Scan for the cell matching the given text and deliver its [x, y] coordinate at center. 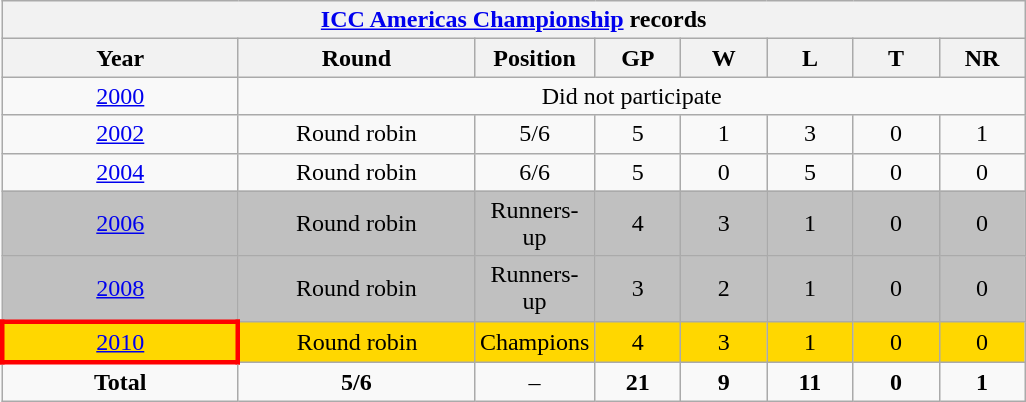
2006 [120, 224]
2 [724, 288]
ICC Americas Championship records [514, 20]
Did not participate [632, 96]
2002 [120, 134]
W [724, 58]
11 [810, 382]
T [896, 58]
Round [356, 58]
NR [982, 58]
21 [638, 382]
9 [724, 382]
6/6 [534, 172]
Total [120, 382]
2010 [120, 342]
Position [534, 58]
Champions [534, 342]
2004 [120, 172]
2008 [120, 288]
– [534, 382]
L [810, 58]
2000 [120, 96]
GP [638, 58]
Year [120, 58]
